Pinpoint the cell where the given text exists, returning its [x, y] midpoint coordinate. 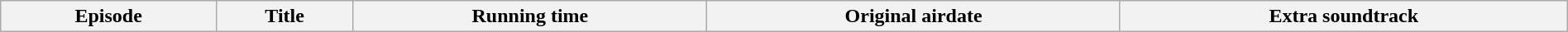
Episode [109, 16]
Running time [530, 16]
Original airdate [913, 16]
Extra soundtrack [1343, 16]
Title [284, 16]
